Locate the cell with the specified text and output its [x, y] center coordinate. 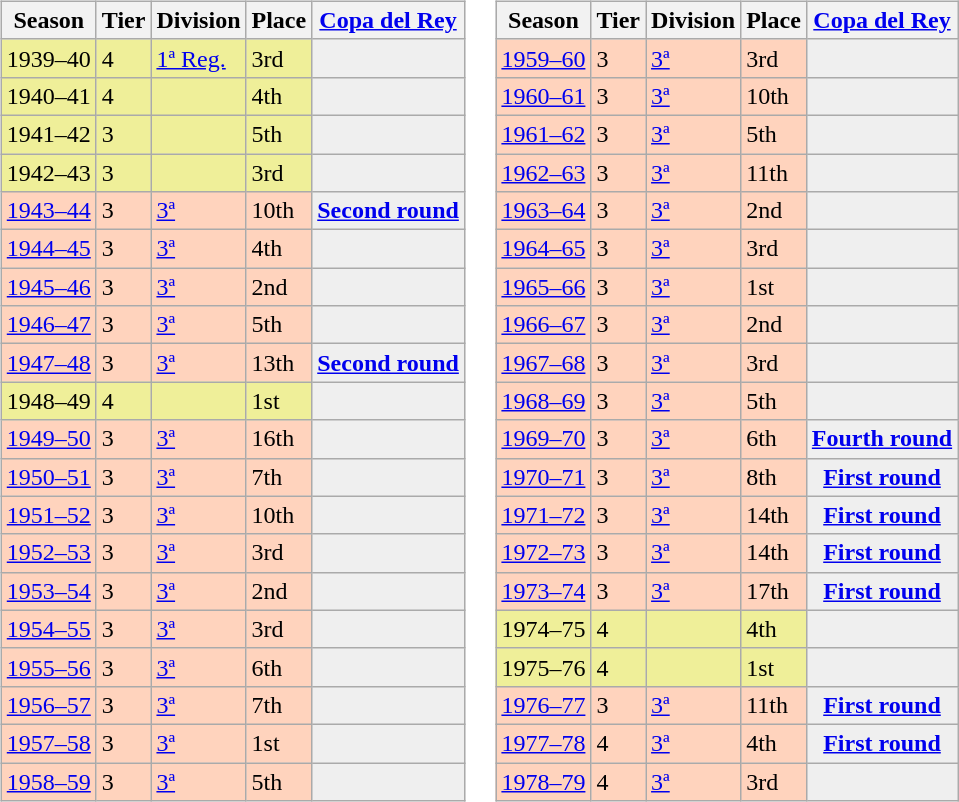
1970–71 [544, 477]
1977–78 [544, 743]
1962–63 [544, 173]
16th [279, 439]
1950–51 [48, 477]
1948–49 [48, 401]
1947–48 [48, 363]
1949–50 [48, 439]
1945–46 [48, 287]
8th [774, 477]
1959–60 [544, 58]
1ª Reg. [198, 58]
1954–55 [48, 629]
1946–47 [48, 325]
1958–59 [48, 781]
1939–40 [48, 58]
1960–61 [544, 96]
1966–67 [544, 325]
13th [279, 363]
1955–56 [48, 667]
1961–62 [544, 134]
1963–64 [544, 211]
1964–65 [544, 249]
1967–68 [544, 363]
1941–42 [48, 134]
1940–41 [48, 96]
1951–52 [48, 515]
1956–57 [48, 705]
1975–76 [544, 667]
1978–79 [544, 781]
1972–73 [544, 553]
1942–43 [48, 173]
1953–54 [48, 591]
1952–53 [48, 553]
1965–66 [544, 287]
1969–70 [544, 439]
1976–77 [544, 705]
Fourth round [882, 439]
1973–74 [544, 591]
1957–58 [48, 743]
1943–44 [48, 211]
1944–45 [48, 249]
1974–75 [544, 629]
1971–72 [544, 515]
17th [774, 591]
1968–69 [544, 401]
